Detect which cell encompasses the target text, then output its [X, Y] center coordinate. 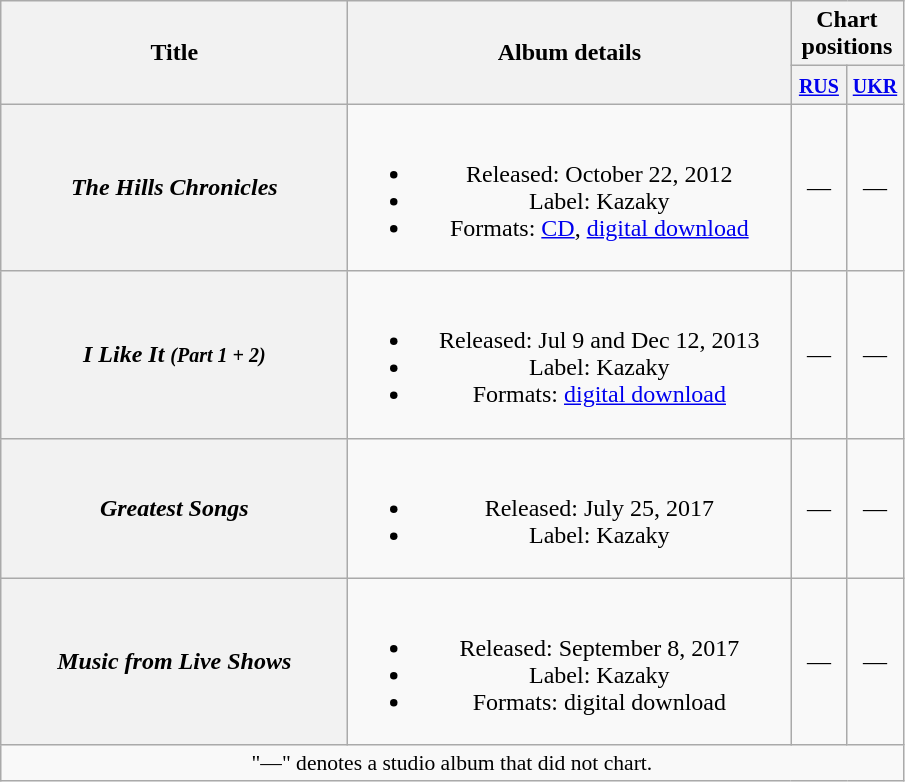
I Like It (Part 1 + 2) [174, 354]
Chart positions [847, 34]
Music from Live Shows [174, 662]
"—" denotes a studio album that did not chart. [452, 763]
Title [174, 52]
UKR [875, 85]
Album details [570, 52]
Greatest Songs [174, 508]
The Hills Chronicles [174, 188]
Released: September 8, 2017Label: KazakyFormats: digital download [570, 662]
Released: Jul 9 and Dec 12, 2013Label: KazakyFormats: digital download [570, 354]
Released: October 22, 2012Label: KazakyFormats: CD, digital download [570, 188]
RUS [819, 85]
Released: July 25, 2017Label: Kazaky [570, 508]
